Extract the (x, y) coordinate from the center of the cell holding the provided text.  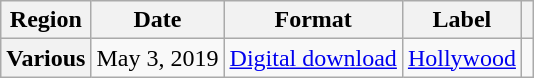
Hollywood (462, 58)
Region (46, 20)
Date (158, 20)
May 3, 2019 (158, 58)
Various (46, 58)
Label (462, 20)
Format (313, 20)
Digital download (313, 58)
